Extract the (x, y) coordinate from the center of the cell holding the provided text.  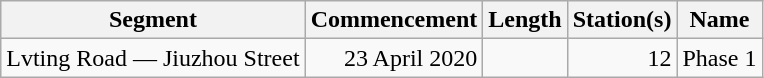
Station(s) (622, 20)
Commencement (394, 20)
23 April 2020 (394, 58)
Lvting Road — Jiuzhou Street (153, 58)
Length (525, 20)
Segment (153, 20)
12 (622, 58)
Phase 1 (720, 58)
Name (720, 20)
